Return the (x, y) coordinate for the center point of the cell that contains the specified text.  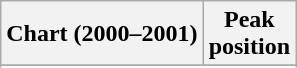
Peakposition (249, 34)
Chart (2000–2001) (102, 34)
